Output the (X, Y) coordinate of the center of the cell containing the given text.  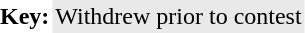
Withdrew prior to contest (178, 16)
